Identify which cell holds the provided text, then report its (X, Y) central coordinate. 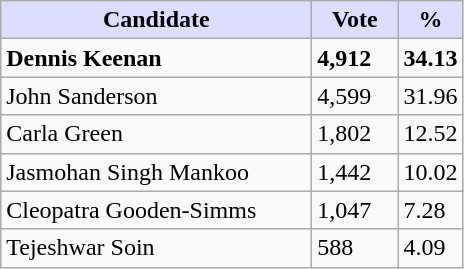
Cleopatra Gooden-Simms (156, 210)
Vote (355, 20)
Dennis Keenan (156, 58)
4.09 (430, 248)
10.02 (430, 172)
31.96 (430, 96)
Candidate (156, 20)
12.52 (430, 134)
588 (355, 248)
34.13 (430, 58)
Carla Green (156, 134)
1,047 (355, 210)
Jasmohan Singh Mankoo (156, 172)
% (430, 20)
7.28 (430, 210)
4,599 (355, 96)
John Sanderson (156, 96)
Tejeshwar Soin (156, 248)
4,912 (355, 58)
1,802 (355, 134)
1,442 (355, 172)
